Search for the cell housing the specified text and yield its [x, y] center coordinate. 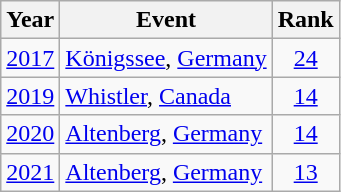
13 [306, 172]
Königssee, Germany [166, 58]
2020 [30, 134]
24 [306, 58]
2017 [30, 58]
Whistler, Canada [166, 96]
Rank [306, 20]
Event [166, 20]
2019 [30, 96]
Year [30, 20]
2021 [30, 172]
